Return the [X, Y] coordinate for the center point of the cell that contains the specified text.  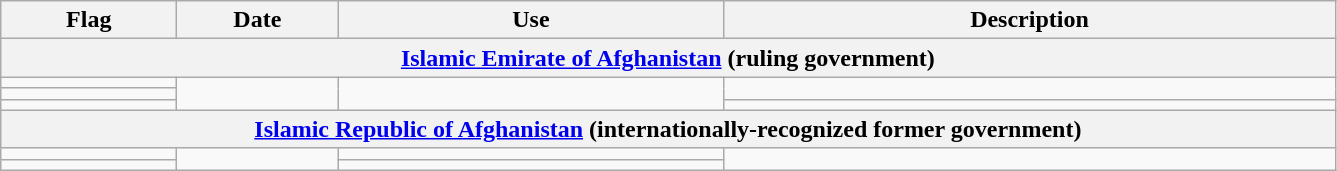
Islamic Republic of Afghanistan (internationally-recognized former government) [668, 129]
Date [258, 20]
Islamic Emirate of Afghanistan (ruling government) [668, 58]
Flag [89, 20]
Description [1030, 20]
Use [531, 20]
